Extract the [X, Y] coordinate from the center of the cell holding the provided text.  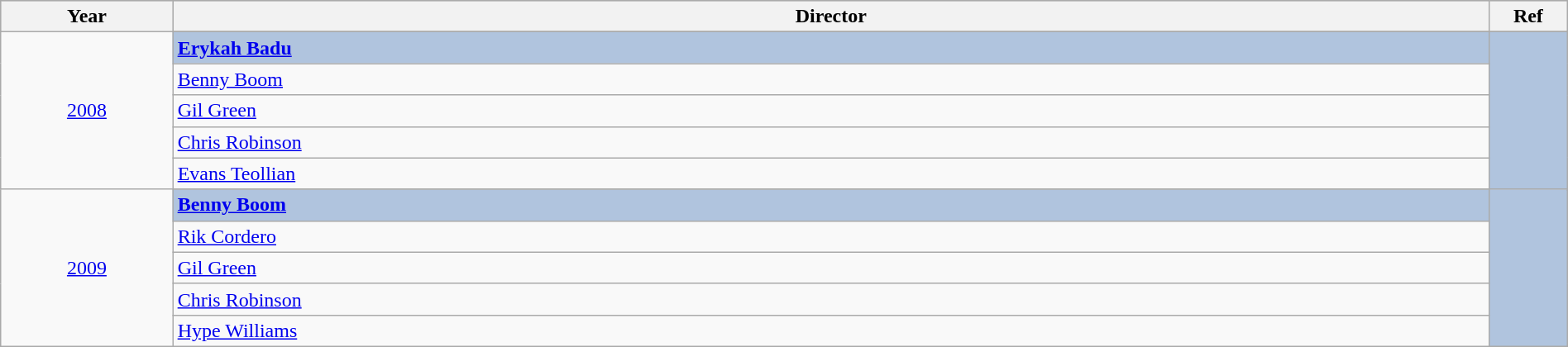
2009 [87, 268]
Erykah Badu [830, 48]
Director [830, 17]
Rik Cordero [830, 236]
Evans Teollian [830, 173]
Ref [1528, 17]
Hype Williams [830, 330]
Year [87, 17]
2008 [87, 111]
